Provide the [X, Y] coordinate of the cell's center where the given text is located.  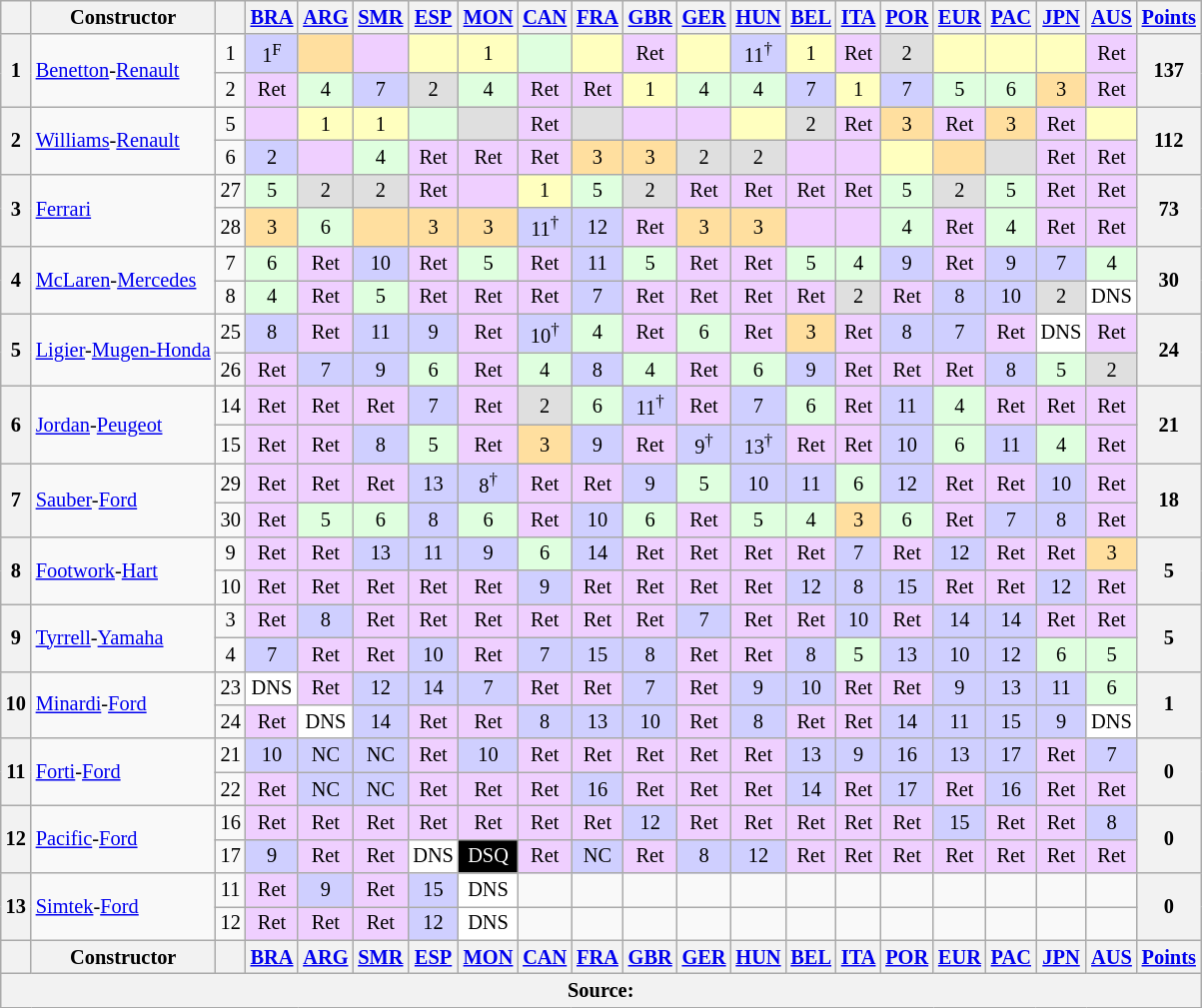
Williams-Renault [124, 140]
1F [272, 54]
Sauber-Ford [124, 500]
22 [231, 789]
Ligier-Mugen-Honda [124, 350]
DSQ [489, 856]
Ferrari [124, 210]
10† [545, 334]
McLaren-Mercedes [124, 280]
Minardi-Ford [124, 705]
Benetton-Renault [124, 70]
Source: [601, 990]
73 [1169, 210]
Simtek-Ford [124, 907]
112 [1169, 140]
Forti-Ford [124, 771]
18 [1169, 500]
13† [757, 444]
Footwork-Hart [124, 569]
9† [704, 444]
Jordan-Peugeot [124, 425]
23 [231, 688]
Pacific-Ford [124, 839]
29 [231, 484]
28 [231, 228]
137 [1169, 70]
26 [231, 370]
8† [489, 484]
27 [231, 191]
Tyrrell-Yamaha [124, 637]
25 [231, 334]
